Detect which cell encompasses the target text, then output its (x, y) center coordinate. 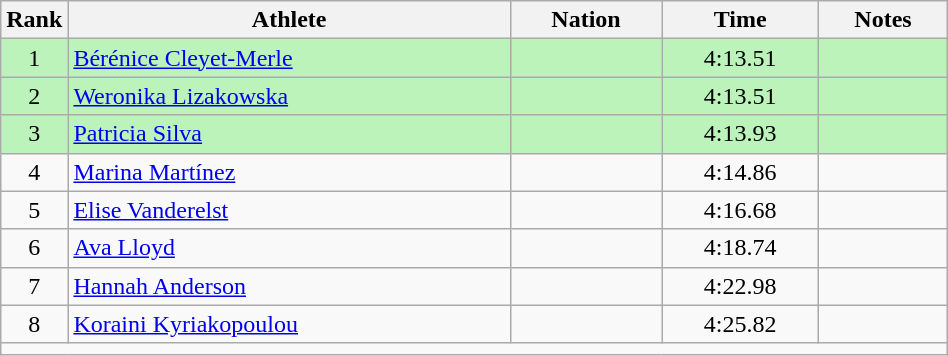
8 (34, 324)
Elise Vanderelst (290, 210)
4:13.93 (740, 134)
Athlete (290, 20)
Patricia Silva (290, 134)
7 (34, 286)
4:25.82 (740, 324)
4:22.98 (740, 286)
Nation (586, 20)
Weronika Lizakowska (290, 96)
4:14.86 (740, 172)
5 (34, 210)
4:16.68 (740, 210)
2 (34, 96)
Ava Lloyd (290, 248)
Notes (883, 20)
Time (740, 20)
Hannah Anderson (290, 286)
Marina Martínez (290, 172)
4:18.74 (740, 248)
Koraini Kyriakopoulou (290, 324)
Bérénice Cleyet-Merle (290, 58)
4 (34, 172)
1 (34, 58)
6 (34, 248)
Rank (34, 20)
3 (34, 134)
